Output the [X, Y] coordinate of the center of the cell containing the given text.  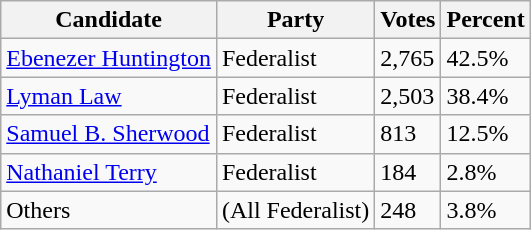
2,765 [408, 58]
184 [408, 172]
3.8% [486, 210]
Ebenezer Huntington [109, 58]
Nathaniel Terry [109, 172]
2.8% [486, 172]
38.4% [486, 96]
Candidate [109, 20]
2,503 [408, 96]
42.5% [486, 58]
Samuel B. Sherwood [109, 134]
12.5% [486, 134]
248 [408, 210]
(All Federalist) [295, 210]
Others [109, 210]
Percent [486, 20]
Party [295, 20]
Lyman Law [109, 96]
Votes [408, 20]
813 [408, 134]
